For the text-containing cell, return its midpoint in [X, Y] coordinate format. 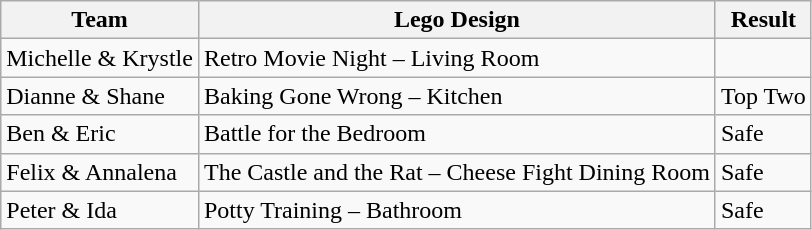
Dianne & Shane [100, 96]
Battle for the Bedroom [456, 134]
Michelle & Krystle [100, 58]
Result [763, 20]
Potty Training – Bathroom [456, 210]
Baking Gone Wrong – Kitchen [456, 96]
Top Two [763, 96]
Ben & Eric [100, 134]
Felix & Annalena [100, 172]
The Castle and the Rat – Cheese Fight Dining Room [456, 172]
Lego Design [456, 20]
Team [100, 20]
Retro Movie Night – Living Room [456, 58]
Peter & Ida [100, 210]
